Locate the cell with the specified text and output its (X, Y) center coordinate. 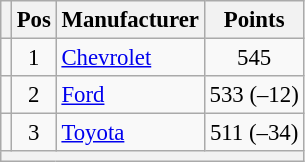
3 (34, 133)
Chevrolet (130, 58)
533 (–12) (254, 95)
Ford (130, 95)
Pos (34, 20)
2 (34, 95)
511 (–34) (254, 133)
Manufacturer (130, 20)
1 (34, 58)
Toyota (130, 133)
Points (254, 20)
545 (254, 58)
